Pinpoint the cell where the given text exists, returning its [x, y] midpoint coordinate. 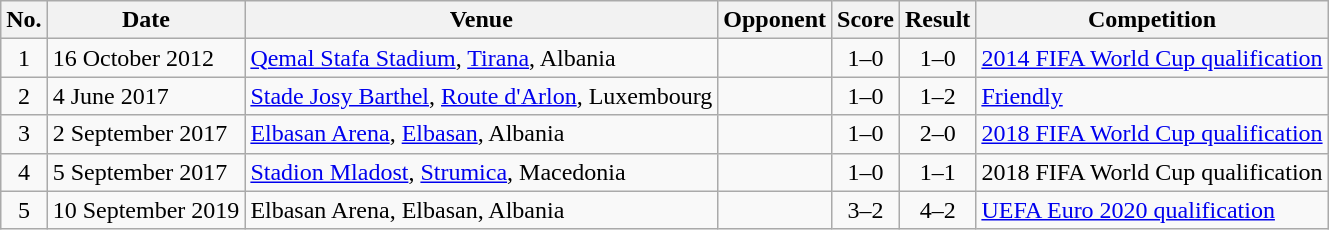
Competition [1152, 20]
Date [146, 20]
2014 FIFA World Cup qualification [1152, 58]
Score [866, 20]
1 [24, 58]
5 [24, 210]
Friendly [1152, 96]
Qemal Stafa Stadium, Tirana, Albania [482, 58]
2 [24, 96]
Opponent [775, 20]
Venue [482, 20]
No. [24, 20]
1–1 [937, 172]
1–2 [937, 96]
3–2 [866, 210]
10 September 2019 [146, 210]
2–0 [937, 134]
Stade Josy Barthel, Route d'Arlon, Luxembourg [482, 96]
16 October 2012 [146, 58]
Stadion Mladost, Strumica, Macedonia [482, 172]
UEFA Euro 2020 qualification [1152, 210]
Result [937, 20]
4 [24, 172]
4 June 2017 [146, 96]
4–2 [937, 210]
3 [24, 134]
2 September 2017 [146, 134]
5 September 2017 [146, 172]
